Return the [X, Y] coordinate for the center point of the cell that contains the specified text.  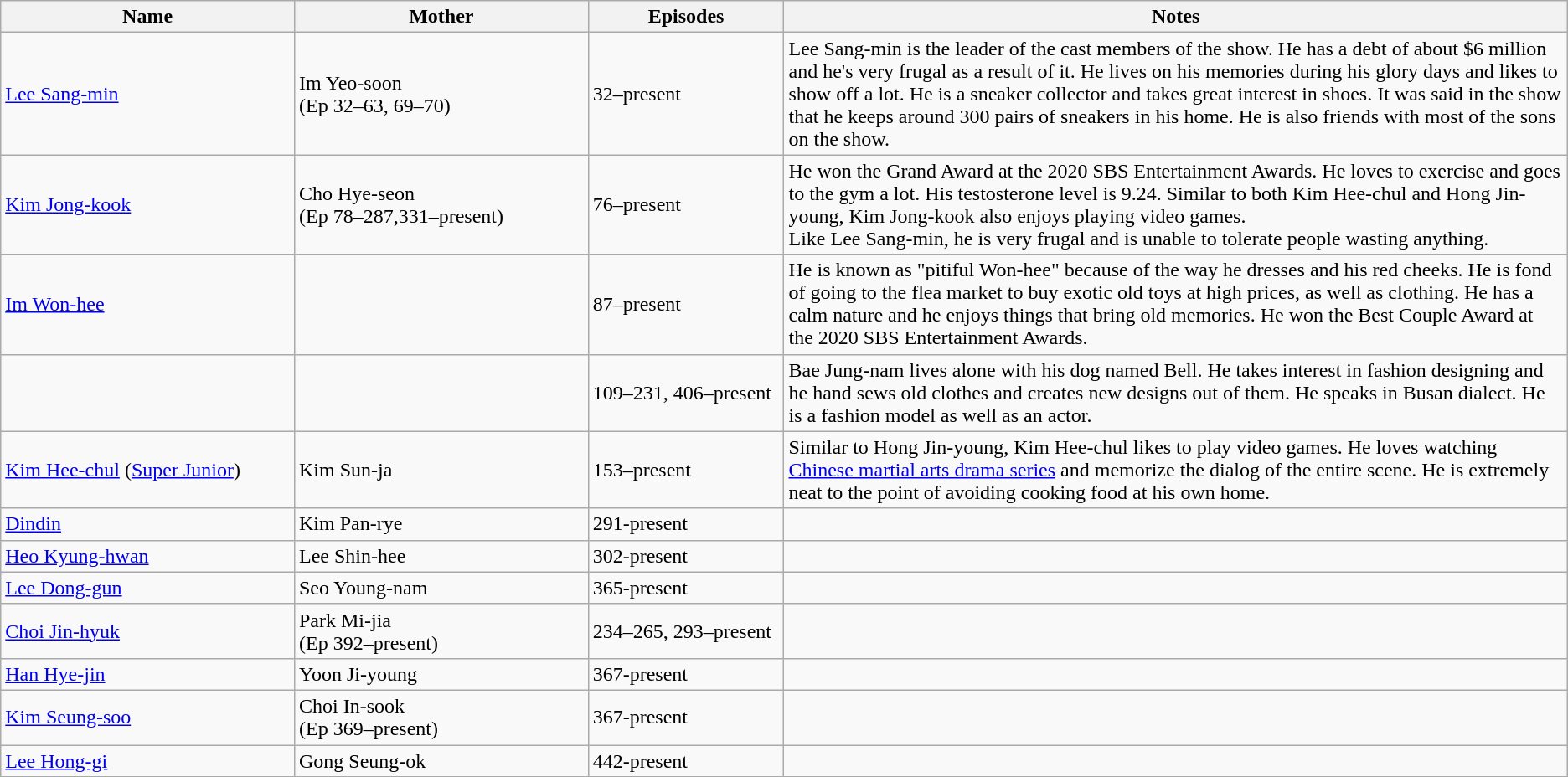
Park Mi-jia (Ep 392–present) [441, 631]
Kim Hee-chul (Super Junior) [147, 470]
Im Won-hee [147, 305]
291-present [686, 524]
Mother [441, 17]
76–present [686, 204]
87–present [686, 305]
Kim Seung-soo [147, 717]
153–present [686, 470]
Lee Hong-gi [147, 761]
442-present [686, 761]
302-present [686, 556]
32–present [686, 94]
Kim Jong-kook [147, 204]
Cho Hye-seon (Ep 78–287,331–present) [441, 204]
Choi Jin-hyuk [147, 631]
Episodes [686, 17]
Gong Seung-ok [441, 761]
Im Yeo-soon(Ep 32–63, 69–70) [441, 94]
Seo Young-nam [441, 588]
Kim Sun-ja [441, 470]
234–265, 293–present [686, 631]
365-present [686, 588]
Name [147, 17]
Dindin [147, 524]
Heo Kyung-hwan [147, 556]
Kim Pan-rye [441, 524]
Lee Shin-hee [441, 556]
Notes [1176, 17]
109–231, 406–present [686, 393]
Yoon Ji-young [441, 674]
Han Hye-jin [147, 674]
Lee Sang-min [147, 94]
Choi In-sook (Ep 369–present) [441, 717]
Lee Dong-gun [147, 588]
